Determine the [X, Y] coordinate at the center of the cell enclosing the given text.  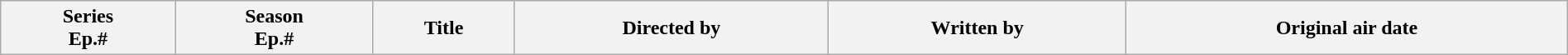
Directed by [672, 28]
SeriesEp.# [88, 28]
Title [443, 28]
Written by [978, 28]
SeasonEp.# [275, 28]
Original air date [1347, 28]
